Provide the (x, y) coordinate of the cell's center where the given text is located.  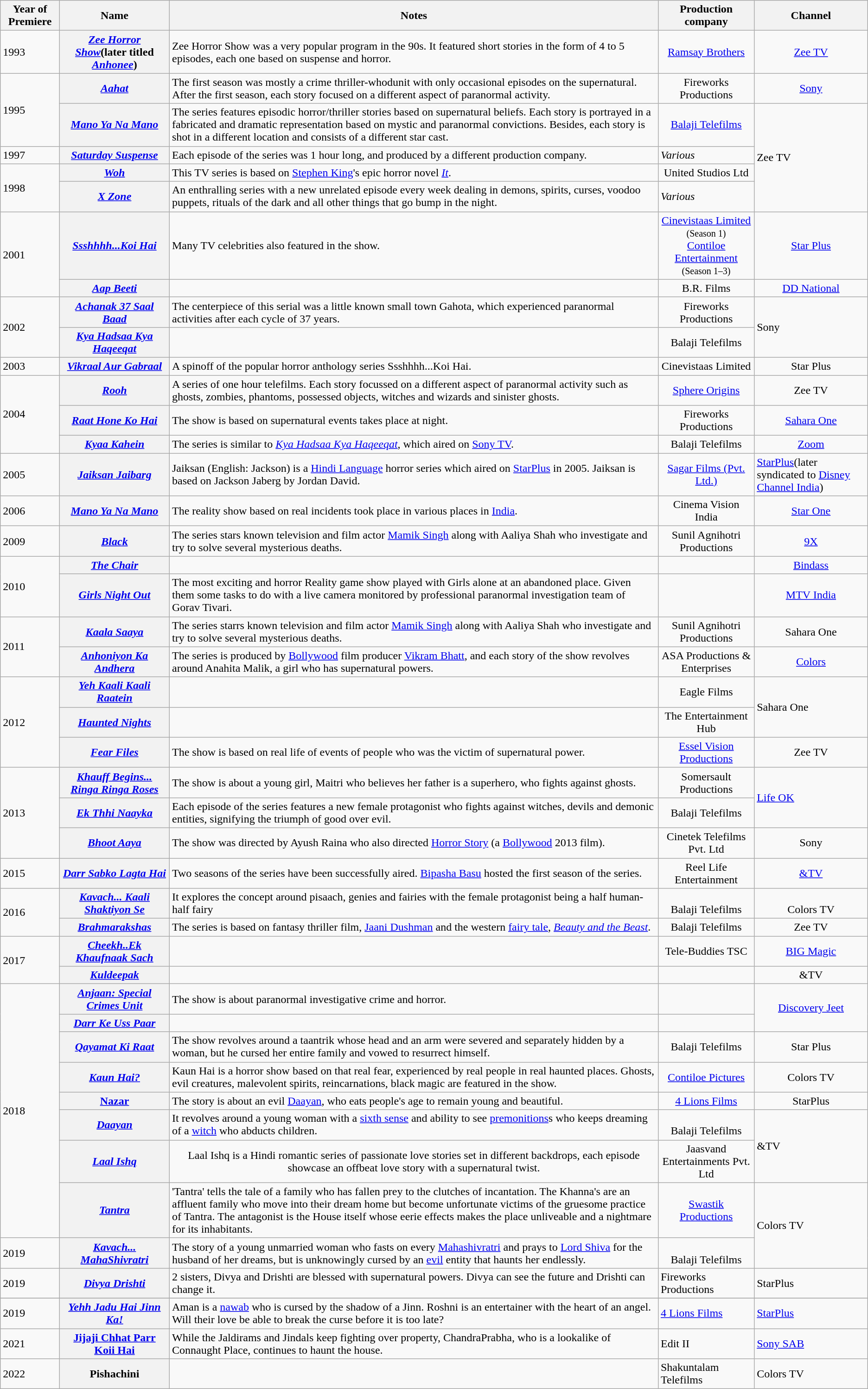
Discovery Jeet (811, 1008)
Kavach... MahaShivratri (114, 1253)
The show is based on supernatural events takes place at night. (414, 420)
9X (811, 541)
Swastik Productions (706, 1210)
1995 (30, 109)
Black (114, 541)
Kaala Saaya (114, 632)
Contiloe Pictures (706, 1077)
Anhoniyon Ka Andhera (114, 662)
2002 (30, 327)
Daayan (114, 1125)
Jaasvand Entertainments Pvt. Ltd (706, 1161)
Darr Sabko Lagta Hai (114, 873)
Cinevistaas Limited(Season 1)Contiloe Entertainment(Season 1–3) (706, 245)
The reality show based on real incidents took place in various places in India. (414, 511)
1998 (30, 187)
2016 (30, 912)
The show is based on real life of events of people who was the victim of supernatural power. (414, 752)
Name (114, 16)
Girls Night Out (114, 595)
Darr Ke Uss Paar (114, 1023)
BIG Magic (811, 951)
The series is similar to Kya Hadsaa Kya Haqeeqat, which aired on Sony TV. (414, 444)
2009 (30, 541)
The series stars known television and film actor Mamik Singh along with Aaliya Shah who investigate and try to solve several mysterious deaths. (414, 541)
2004 (30, 414)
Haunted Nights (114, 722)
Divya Drishti (114, 1283)
Yeh Kaali Kaali Raatein (114, 692)
Jijaji Chhat Parr Koii Hai (114, 1344)
Year of Premiere (30, 16)
A spinoff of the popular horror anthology series Ssshhhh...Koi Hai. (414, 366)
2022 (30, 1374)
Shakuntalam Telefilms (706, 1374)
Aahat (114, 88)
2001 (30, 254)
The story is about an evil Daayan, who eats people's age to remain young and beautiful. (414, 1101)
United Studios Ltd (706, 173)
Cinevistaas Limited (706, 366)
While the Jaldirams and Jindals keep fighting over property, ChandraPrabha, who is a lookalike of Connaught Place, continues to haunt the house. (414, 1344)
2013 (30, 813)
Jaiksan (English: Jackson) is a Hindi Language horror series which aired on StarPlus in 2005. Jaiksan is based on Jackson Jaberg by Jordan David. (414, 475)
Woh (114, 173)
Jaiksan Jaibarg (114, 475)
Ek Thhi Naayka (114, 813)
Life OK (811, 797)
1997 (30, 155)
The series is based on fantasy thriller film, Jaani Dushman and the western fairy tale, Beauty and the Beast. (414, 927)
Eagle Films (706, 692)
2011 (30, 647)
Reel Life Entertainment (706, 873)
Somersault Productions (706, 782)
Colors (811, 662)
The series starrs known television and film actor Mamik Singh along with Aaliya Shah who investigate and try to solve several mysterious deaths. (414, 632)
Qayamat Ki Raat (114, 1047)
Sagar Films (Pvt. Ltd.) (706, 475)
Yehh Jadu Hai Jinn Ka! (114, 1313)
2003 (30, 366)
Raat Hone Ko Hai (114, 420)
Zoom (811, 444)
Cinetek Telefilms Pvt. Ltd (706, 842)
Rooh (114, 390)
Essel Vision Productions (706, 752)
Zee Horror Show(later titled Anhonee) (114, 52)
2021 (30, 1344)
2005 (30, 475)
Anjaan: Special Crimes Unit (114, 999)
The centerpiece of this serial was a little known small town Gahota, which experienced paranormal activities after each cycle of 37 years. (414, 312)
2015 (30, 873)
It explores the concept around pisaach, genies and fairies with the female protagonist being a half human- half fairy (414, 904)
Kyaa Kahein (114, 444)
MTV India (811, 595)
Star One (811, 511)
Pishachini (114, 1374)
Kaun Hai? (114, 1077)
Ssshhhh...Koi Hai (114, 245)
2006 (30, 511)
It revolves around a young woman with a sixth sense and ability to see premonitionss who keeps dreaming of a witch who abducts children. (414, 1125)
1993 (30, 52)
This TV series is based on Stephen King's epic horror novel It. (414, 173)
ASA Productions & Enterprises (706, 662)
Aap Beeti (114, 288)
The show is about a young girl, Maitri who believes her father is a superhero, who fights against ghosts. (414, 782)
2010 (30, 586)
2012 (30, 722)
Nazar (114, 1101)
Laal Ishq (114, 1161)
The Chair (114, 565)
Each episode of the series was 1 hour long, and produced by a different production company. (414, 155)
Production company (706, 16)
Tele-Buddies TSC (706, 951)
Cinema Vision India (706, 511)
Sphere Origins (706, 390)
Achanak 37 Saal Baad (114, 312)
The Entertainment Hub (706, 722)
2017 (30, 960)
Tantra (114, 1210)
Notes (414, 16)
2 sisters, Divya and Drishti are blessed with supernatural powers. Divya can see the future and Drishti can change it. (414, 1283)
Bhoot Aaya (114, 842)
Ramsay Brothers (706, 52)
X Zone (114, 197)
Two seasons of the series have been successfully aired. Bipasha Basu hosted the first season of the series. (414, 873)
Many TV celebrities also featured in the show. (414, 245)
Brahmarakshas (114, 927)
Channel (811, 16)
Vikraal Aur Gabraal (114, 366)
The show is about paranormal investigative crime and horror. (414, 999)
Cheekh..Ek Khaufnaak Sach (114, 951)
Edit II (706, 1344)
Kavach... Kaali Shaktiyon Se (114, 904)
The show was directed by Ayush Raina who also directed Horror Story (a Bollywood 2013 film). (414, 842)
Kya Hadsaa Kya Haqeeqat (114, 342)
Khauff Begins... Ringa Ringa Roses (114, 782)
Sony SAB (811, 1344)
DD National (811, 288)
Fear Files (114, 752)
StarPlus(later syndicated to Disney Channel India) (811, 475)
Kuldeepak (114, 975)
2018 (30, 1111)
B.R. Films (706, 288)
Bindass (811, 565)
Saturday Suspense (114, 155)
